Provide the [x, y] coordinate of the cell's center where the given text is located.  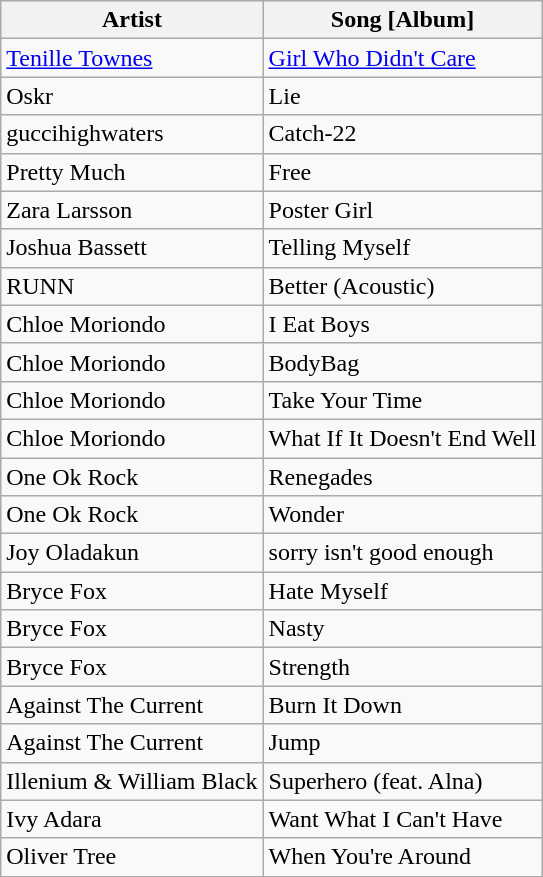
What If It Doesn't End Well [402, 438]
Free [402, 172]
Oskr [132, 96]
Catch-22 [402, 134]
When You're Around [402, 857]
sorry isn't good enough [402, 553]
Song [Album] [402, 20]
Poster Girl [402, 210]
Burn It Down [402, 705]
Better (Acoustic) [402, 286]
guccihighwaters [132, 134]
Oliver Tree [132, 857]
Pretty Much [132, 172]
Lie [402, 96]
Illenium & William Black [132, 781]
Strength [402, 667]
Renegades [402, 477]
Nasty [402, 629]
Girl Who Didn't Care [402, 58]
RUNN [132, 286]
Telling Myself [402, 248]
Superhero (feat. Alna) [402, 781]
Artist [132, 20]
Joy Oladakun [132, 553]
Ivy Adara [132, 819]
Jump [402, 743]
Hate Myself [402, 591]
Joshua Bassett [132, 248]
BodyBag [402, 362]
Want What I Can't Have [402, 819]
Zara Larsson [132, 210]
Wonder [402, 515]
I Eat Boys [402, 324]
Take Your Time [402, 400]
Tenille Townes [132, 58]
